Output the [X, Y] coordinate of the center of the cell containing the given text.  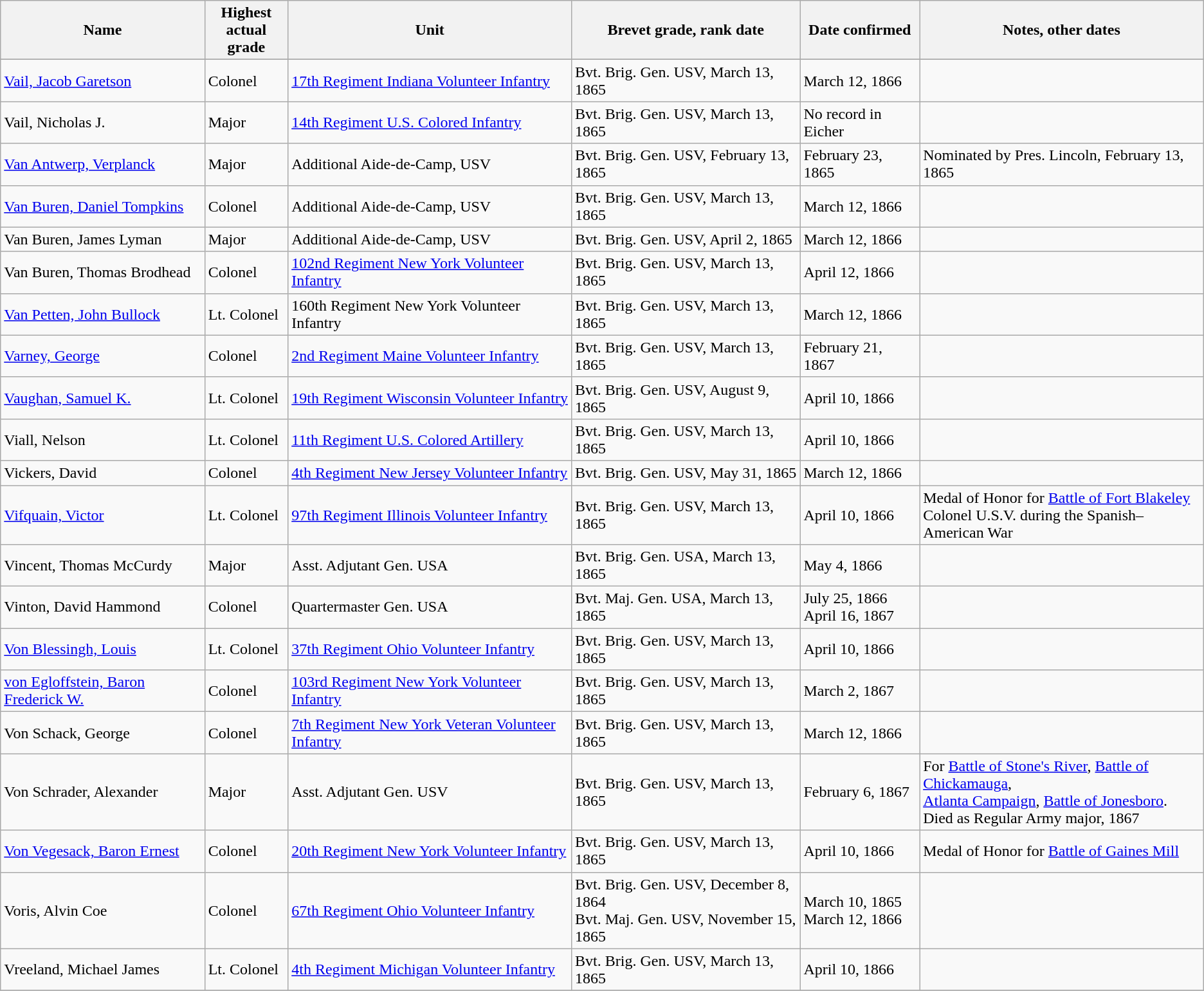
Nominated by Pres. Lincoln, February 13, 1865 [1062, 165]
Vail, Nicholas J. [103, 122]
Notes, other dates [1062, 30]
Brevet grade, rank date [686, 30]
Vinton, David Hammond [103, 607]
Von Schrader, Alexander [103, 792]
For Battle of Stone's River, Battle of Chickamauga,Atlanta Campaign, Battle of Jonesboro.Died as Regular Army major, 1867 [1062, 792]
Name [103, 30]
February 6, 1867 [860, 792]
July 25, 1866April 16, 1867 [860, 607]
May 4, 1866 [860, 566]
March 2, 1867 [860, 691]
Vail, Jacob Garetson [103, 81]
4th Regiment Michigan Volunteer Infantry [430, 970]
Viall, Nelson [103, 440]
February 21, 1867 [860, 356]
37th Regiment Ohio Volunteer Infantry [430, 650]
Von Vegesack, Baron Ernest [103, 851]
Van Buren, Thomas Brodhead [103, 273]
7th Regiment New York Veteran Volunteer Infantry [430, 733]
Varney, George [103, 356]
97th Regiment Illinois Volunteer Infantry [430, 514]
2nd Regiment Maine Volunteer Infantry [430, 356]
17th Regiment Indiana Volunteer Infantry [430, 81]
Vaughan, Samuel K. [103, 397]
Medal of Honor for Battle of Gaines Mill [1062, 851]
67th Regiment Ohio Volunteer Infantry [430, 911]
Bvt. Brig. Gen. USV, February 13, 1865 [686, 165]
Von Blessingh, Louis [103, 650]
Van Buren, Daniel Tompkins [103, 206]
Van Buren, James Lyman [103, 239]
Date confirmed [860, 30]
March 10, 1865March 12, 1866 [860, 911]
Bvt. Brig. Gen. USV, August 9, 1865 [686, 397]
Vifquain, Victor [103, 514]
Bvt. Brig. Gen. USV, May 31, 1865 [686, 473]
Unit [430, 30]
Vincent, Thomas McCurdy [103, 566]
No record in Eicher [860, 122]
Asst. Adjutant Gen. USV [430, 792]
Bvt. Brig. Gen. USV, April 2, 1865 [686, 239]
19th Regiment Wisconsin Volunteer Infantry [430, 397]
20th Regiment New York Volunteer Infantry [430, 851]
Highestactual grade [246, 30]
von Egloffstein, Baron Frederick W. [103, 691]
160th Regiment New York Volunteer Infantry [430, 314]
Von Schack, George [103, 733]
102nd Regiment New York Volunteer Infantry [430, 273]
Voris, Alvin Coe [103, 911]
Van Antwerp, Verplanck [103, 165]
Vreeland, Michael James [103, 970]
April 12, 1866 [860, 273]
Vickers, David [103, 473]
Quartermaster Gen. USA [430, 607]
14th Regiment U.S. Colored Infantry [430, 122]
February 23, 1865 [860, 165]
Medal of Honor for Battle of Fort BlakeleyColonel U.S.V. during the Spanish–American War [1062, 514]
4th Regiment New Jersey Volunteer Infantry [430, 473]
Bvt. Maj. Gen. USA, March 13, 1865 [686, 607]
103rd Regiment New York Volunteer Infantry [430, 691]
Asst. Adjutant Gen. USA [430, 566]
Bvt. Brig. Gen. USA, March 13, 1865 [686, 566]
Bvt. Brig. Gen. USV, December 8, 1864Bvt. Maj. Gen. USV, November 15, 1865 [686, 911]
Van Petten, John Bullock [103, 314]
11th Regiment U.S. Colored Artillery [430, 440]
